From the cell containing the given text, extract its center point as (X, Y) coordinate. 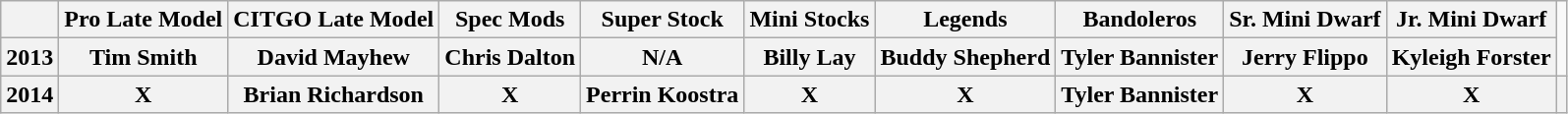
Bandoleros (1140, 20)
Chris Dalton (510, 57)
Jerry Flippo (1306, 57)
2013 (29, 57)
Kyleigh Forster (1471, 57)
Legends (965, 20)
Jr. Mini Dwarf (1471, 20)
David Mayhew (334, 57)
Brian Richardson (334, 94)
Super Stock (663, 20)
CITGO Late Model (334, 20)
Pro Late Model (144, 20)
N/A (663, 57)
Mini Stocks (810, 20)
Spec Mods (510, 20)
Tim Smith (144, 57)
2014 (29, 94)
Buddy Shepherd (965, 57)
Perrin Koostra (663, 94)
Sr. Mini Dwarf (1306, 20)
Billy Lay (810, 57)
